For the text-containing cell, return its midpoint in [x, y] coordinate format. 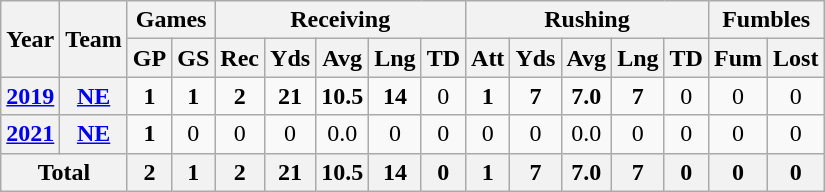
Att [488, 58]
Games [170, 20]
Lost [796, 58]
Rec [240, 58]
2019 [30, 96]
Receiving [340, 20]
Rushing [588, 20]
Fumbles [766, 20]
Fum [738, 58]
2021 [30, 134]
GS [194, 58]
Team [94, 39]
GP [149, 58]
Year [30, 39]
Total [64, 172]
